Output the [x, y] coordinate of the center of the cell containing the given text.  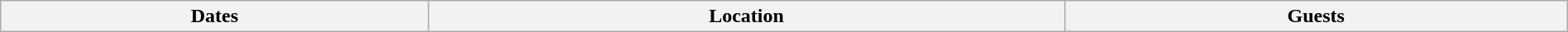
Guests [1316, 16]
Location [746, 16]
Dates [215, 16]
